Determine the (x, y) coordinate at the center of the cell enclosing the given text.  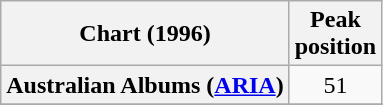
51 (335, 85)
Peak position (335, 34)
Australian Albums (ARIA) (145, 85)
Chart (1996) (145, 34)
